Find where the given text appears and provide that cell's center as (x, y) coordinate. 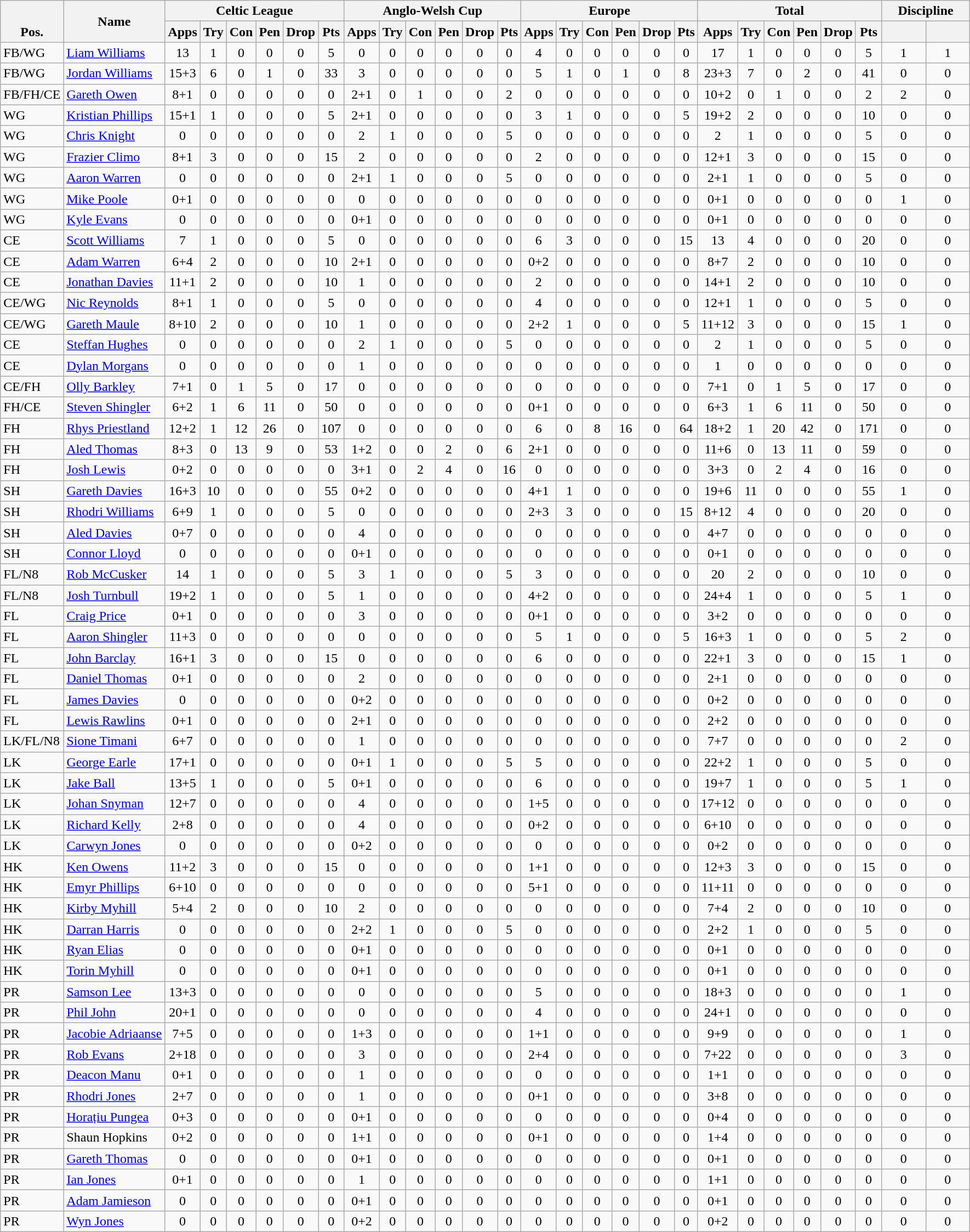
Dylan Morgans (114, 366)
Name (114, 21)
Frazier Climo (114, 157)
0+3 (182, 1117)
4+7 (718, 532)
11+1 (182, 282)
John Barclay (114, 658)
George Earle (114, 762)
20+1 (182, 1013)
Aled Davies (114, 532)
Kirby Myhill (114, 908)
2+4 (539, 1054)
FH/CE (32, 407)
Craig Price (114, 616)
7+22 (718, 1054)
Jake Ball (114, 783)
1+5 (539, 804)
22+1 (718, 658)
10+2 (718, 94)
3+1 (362, 470)
Adam Warren (114, 262)
53 (331, 449)
Aled Thomas (114, 449)
Sione Timani (114, 741)
Wyn Jones (114, 1221)
6+3 (718, 407)
19+6 (718, 491)
2+7 (182, 1096)
2+8 (182, 825)
12+2 (182, 428)
Ryan Elias (114, 950)
2+18 (182, 1054)
Gareth Owen (114, 94)
3+8 (718, 1096)
Anglo-Welsh Cup (433, 11)
Mike Poole (114, 198)
19+7 (718, 783)
Lewis Rawlins (114, 720)
8+7 (718, 262)
Samson Lee (114, 992)
Deacon Manu (114, 1075)
Pos. (32, 21)
Daniel Thomas (114, 679)
Horațiu Pungea (114, 1117)
12+3 (718, 866)
23+3 (718, 73)
33 (331, 73)
41 (868, 73)
0+7 (182, 532)
3+2 (718, 616)
Connor Lloyd (114, 553)
Jordan Williams (114, 73)
11+6 (718, 449)
17+12 (718, 804)
Steven Shingler (114, 407)
Josh Turnbull (114, 595)
Discipline (926, 11)
14+1 (718, 282)
18+3 (718, 992)
Richard Kelly (114, 825)
9+9 (718, 1034)
16+1 (182, 658)
26 (270, 428)
Jonathan Davies (114, 282)
13+3 (182, 992)
Steffan Hughes (114, 345)
Total (789, 11)
13+5 (182, 783)
Nic Reynolds (114, 303)
FB/FH/CE (32, 94)
Ken Owens (114, 866)
Johan Snyman (114, 804)
Celtic League (254, 11)
1+2 (362, 449)
7+5 (182, 1034)
James Davies (114, 700)
14 (182, 574)
Josh Lewis (114, 470)
Emyr Phillips (114, 887)
Kyle Evans (114, 219)
12 (241, 428)
107 (331, 428)
11+3 (182, 637)
Scott Williams (114, 240)
5+4 (182, 908)
Torin Myhill (114, 971)
Olly Barkley (114, 387)
7+7 (718, 741)
11+11 (718, 887)
18+2 (718, 428)
11+12 (718, 324)
Gareth Maule (114, 324)
171 (868, 428)
Aaron Shingler (114, 637)
8+12 (718, 512)
9 (270, 449)
Darran Harris (114, 929)
1+3 (362, 1034)
64 (686, 428)
Jacobie Adriaanse (114, 1034)
15+1 (182, 115)
Aaron Warren (114, 178)
4+1 (539, 491)
8+3 (182, 449)
17+1 (182, 762)
15+3 (182, 73)
6+9 (182, 512)
2+3 (539, 512)
Rhys Priestland (114, 428)
22+2 (718, 762)
Chris Knight (114, 136)
Shaun Hopkins (114, 1138)
24+4 (718, 595)
Rob McCusker (114, 574)
59 (868, 449)
12+7 (182, 804)
4+2 (539, 595)
Phil John (114, 1013)
Rhodri Williams (114, 512)
Kristian Phillips (114, 115)
0+4 (718, 1117)
3+3 (718, 470)
LK/FL/N8 (32, 741)
Rob Evans (114, 1054)
6+7 (182, 741)
Gareth Davies (114, 491)
Adam Jamieson (114, 1200)
CE/FH (32, 387)
Rhodri Jones (114, 1096)
Europe (609, 11)
5+1 (539, 887)
7+4 (718, 908)
6+2 (182, 407)
Carwyn Jones (114, 845)
1+4 (718, 1138)
42 (807, 428)
Ian Jones (114, 1179)
11+2 (182, 866)
24+1 (718, 1013)
8+10 (182, 324)
6+4 (182, 262)
Gareth Thomas (114, 1159)
Liam Williams (114, 53)
